Capture the cell that displays the provided text and extract its [x, y] central coordinate. 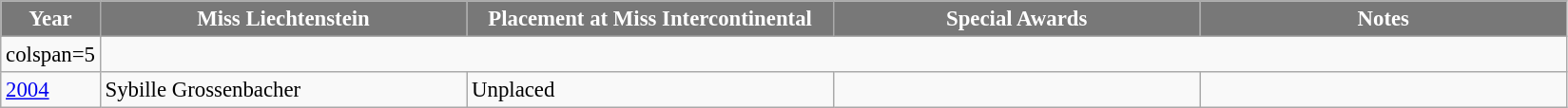
Miss Liechtenstein [283, 19]
Notes [1384, 19]
Unplaced [650, 90]
2004 [50, 90]
colspan=5 [50, 55]
Sybille Grossenbacher [283, 90]
Year [50, 19]
Special Awards [1016, 19]
Placement at Miss Intercontinental [650, 19]
